Return [x, y] of the center of cell containing provided text 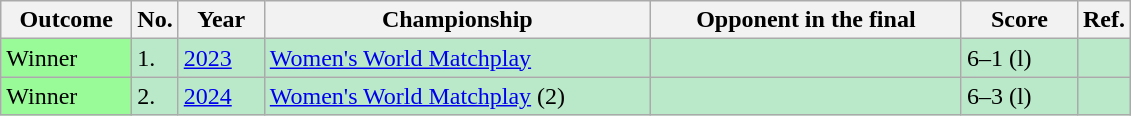
Championship [457, 20]
1. [155, 58]
2023 [221, 58]
Women's World Matchplay [457, 58]
Outcome [66, 20]
2024 [221, 96]
Opponent in the final [806, 20]
Year [221, 20]
6–1 (l) [1019, 58]
6–3 (l) [1019, 96]
Ref. [1104, 20]
Women's World Matchplay (2) [457, 96]
Score [1019, 20]
2. [155, 96]
No. [155, 20]
